Detect which cell encompasses the target text, then output its [x, y] center coordinate. 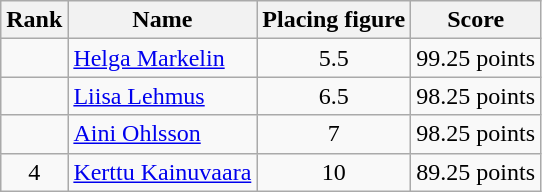
5.5 [334, 58]
Rank [34, 20]
89.25 points [476, 172]
99.25 points [476, 58]
7 [334, 134]
Helga Markelin [162, 58]
Aini Ohlsson [162, 134]
Score [476, 20]
Liisa Lehmus [162, 96]
Kerttu Kainuvaara [162, 172]
Placing figure [334, 20]
Name [162, 20]
4 [34, 172]
6.5 [334, 96]
10 [334, 172]
